Return [X, Y] of the center of cell containing provided text 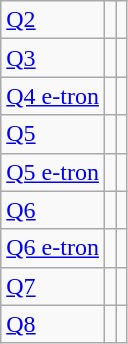
Q6 [53, 210]
Q6 e-tron [53, 248]
Q2 [53, 20]
Q5 [53, 134]
Q5 e-tron [53, 172]
Q4 e-tron [53, 96]
Q3 [53, 58]
Q7 [53, 286]
Q8 [53, 324]
